Capture the cell that displays the provided text and extract its (x, y) central coordinate. 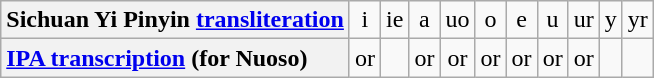
ur (584, 20)
ie (394, 20)
yr (638, 20)
a (424, 20)
y (610, 20)
o (490, 20)
i (364, 20)
u (552, 20)
e (522, 20)
uo (458, 20)
Sichuan Yi Pinyin transliteration (176, 20)
IPA transcription (for Nuoso) (176, 58)
